Extract the [x, y] coordinate from the center of the cell holding the provided text.  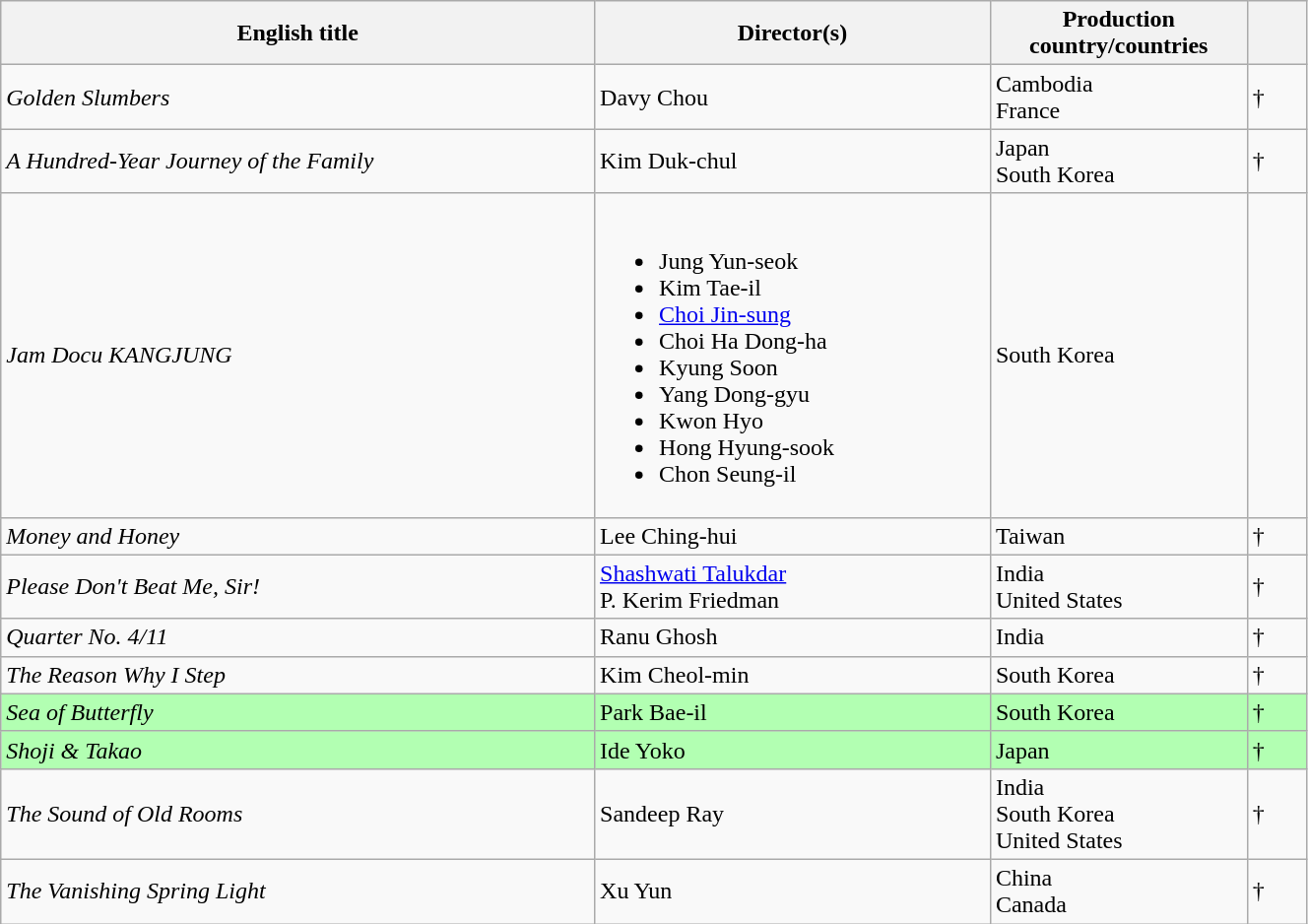
Japan [1119, 750]
Taiwan [1119, 536]
ChinaCanada [1119, 891]
Lee Ching-hui [793, 536]
Please Don't Beat Me, Sir! [297, 587]
A Hundred-Year Journey of the Family [297, 162]
English title [297, 33]
Kim Cheol-min [793, 675]
Golden Slumbers [297, 97]
Park Bae-il [793, 712]
Director(s) [793, 33]
IndiaUnited States [1119, 587]
The Sound of Old Rooms [297, 814]
IndiaSouth KoreaUnited States [1119, 814]
Kim Duk-chul [793, 162]
Jung Yun-seokKim Tae-ilChoi Jin-sungChoi Ha Dong-haKyung SoonYang Dong-gyuKwon HyoHong Hyung-sookChon Seung-il [793, 355]
Shoji & Takao [297, 750]
Sandeep Ray [793, 814]
Xu Yun [793, 891]
CambodiaFrance [1119, 97]
Davy Chou [793, 97]
Shashwati TalukdarP. Kerim Friedman [793, 587]
Ide Yoko [793, 750]
India [1119, 637]
JapanSouth Korea [1119, 162]
Jam Docu KANGJUNG [297, 355]
The Reason Why I Step [297, 675]
Money and Honey [297, 536]
Ranu Ghosh [793, 637]
The Vanishing Spring Light [297, 891]
Sea of Butterfly [297, 712]
Production country/countries [1119, 33]
Quarter No. 4/11 [297, 637]
